Determine the (x, y) coordinate at the center of the cell enclosing the given text.  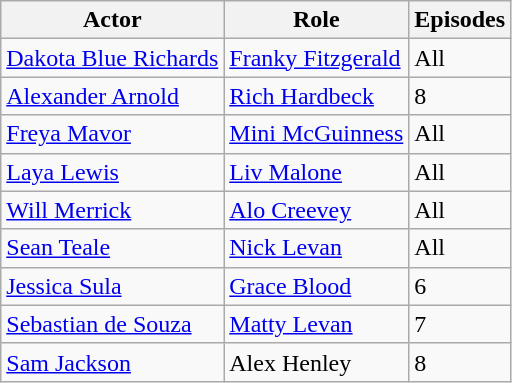
Jessica Sula (112, 286)
Dakota Blue Richards (112, 58)
Sean Teale (112, 248)
7 (460, 324)
Actor (112, 20)
Laya Lewis (112, 172)
Sebastian de Souza (112, 324)
Alo Creevey (316, 210)
Nick Levan (316, 248)
Role (316, 20)
Grace Blood (316, 286)
Liv Malone (316, 172)
Sam Jackson (112, 362)
Will Merrick (112, 210)
Mini McGuinness (316, 134)
Freya Mavor (112, 134)
Alex Henley (316, 362)
6 (460, 286)
Matty Levan (316, 324)
Alexander Arnold (112, 96)
Episodes (460, 20)
Franky Fitzgerald (316, 58)
Rich Hardbeck (316, 96)
